Locate the cell with the specified text and output its (X, Y) center coordinate. 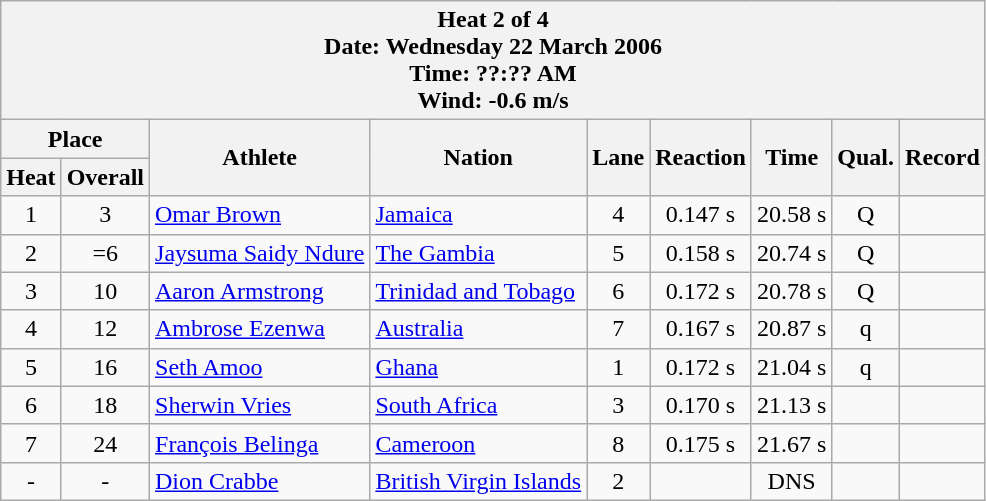
Overall (105, 177)
21.13 s (791, 405)
Dion Crabbe (260, 481)
0.167 s (701, 329)
Time (791, 158)
Omar Brown (260, 215)
Australia (478, 329)
16 (105, 367)
Sherwin Vries (260, 405)
8 (618, 443)
The Gambia (478, 253)
Ambrose Ezenwa (260, 329)
Nation (478, 158)
Record (943, 158)
Qual. (866, 158)
Athlete (260, 158)
DNS (791, 481)
Trinidad and Tobago (478, 291)
South Africa (478, 405)
Aaron Armstrong (260, 291)
Ghana (478, 367)
20.58 s (791, 215)
20.74 s (791, 253)
Jaysuma Saidy Ndure (260, 253)
0.147 s (701, 215)
Seth Amoo (260, 367)
British Virgin Islands (478, 481)
0.170 s (701, 405)
Heat (31, 177)
21.04 s (791, 367)
10 (105, 291)
12 (105, 329)
François Belinga (260, 443)
Cameroon (478, 443)
0.158 s (701, 253)
20.78 s (791, 291)
Place (76, 139)
Heat 2 of 4 Date: Wednesday 22 March 2006 Time: ??:?? AM Wind: -0.6 m/s (494, 60)
24 (105, 443)
Lane (618, 158)
Jamaica (478, 215)
0.175 s (701, 443)
20.87 s (791, 329)
21.67 s (791, 443)
Reaction (701, 158)
18 (105, 405)
=6 (105, 253)
